Scan for the cell matching the given text and deliver its (x, y) coordinate at center. 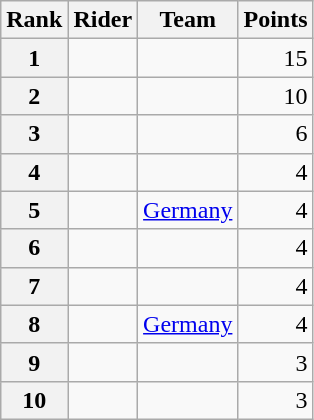
5 (34, 210)
Points (276, 20)
Team (188, 20)
Rider (103, 20)
8 (34, 324)
2 (34, 96)
7 (34, 286)
Rank (34, 20)
9 (34, 362)
15 (276, 58)
1 (34, 58)
